Pinpoint the cell where the given text exists, returning its [X, Y] midpoint coordinate. 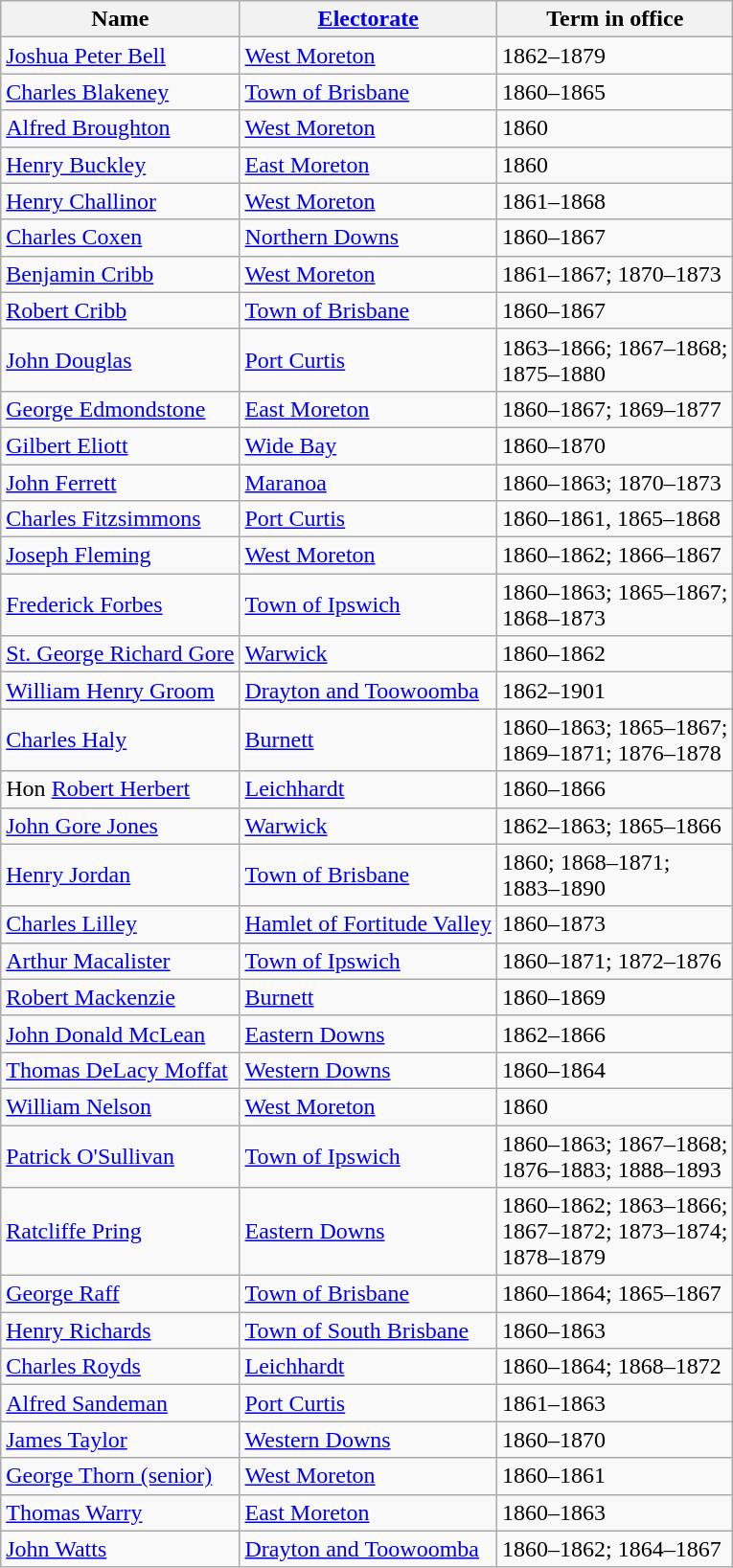
Benjamin Cribb [121, 274]
Henry Buckley [121, 165]
Maranoa [368, 482]
1860–1862; 1864–1867 [615, 1549]
Frederick Forbes [121, 605]
Alfred Sandeman [121, 1403]
William Henry Groom [121, 691]
1863–1866; 1867–1868;1875–1880 [615, 360]
1860–1862 [615, 654]
Gilbert Eliott [121, 445]
George Thorn (senior) [121, 1476]
Henry Richards [121, 1330]
John Gore Jones [121, 826]
Charles Lilley [121, 924]
Patrick O'Sullivan [121, 1155]
John Ferrett [121, 482]
Hon Robert Herbert [121, 789]
1860–1864 [615, 1070]
1860–1863; 1865–1867;1868–1873 [615, 605]
1862–1901 [615, 691]
George Raff [121, 1294]
1860–1863; 1870–1873 [615, 482]
1860–1866 [615, 789]
1860–1873 [615, 924]
1860–1869 [615, 997]
Joshua Peter Bell [121, 56]
Electorate [368, 19]
Charles Royds [121, 1367]
Northern Downs [368, 238]
1860–1864; 1868–1872 [615, 1367]
Ratcliffe Pring [121, 1232]
Henry Challinor [121, 201]
1860–1862; 1866–1867 [615, 556]
Alfred Broughton [121, 128]
Joseph Fleming [121, 556]
John Watts [121, 1549]
1862–1863; 1865–1866 [615, 826]
1862–1866 [615, 1034]
Charles Blakeney [121, 92]
Charles Fitzsimmons [121, 519]
1860–1867; 1869–1877 [615, 409]
Town of South Brisbane [368, 1330]
Henry Jordan [121, 875]
1860–1863; 1867–1868;1876–1883; 1888–1893 [615, 1155]
William Nelson [121, 1106]
1861–1868 [615, 201]
Charles Coxen [121, 238]
John Donald McLean [121, 1034]
1861–1863 [615, 1403]
Wide Bay [368, 445]
Term in office [615, 19]
1860–1861 [615, 1476]
1860–1861, 1865–1868 [615, 519]
Charles Haly [121, 739]
1860–1864; 1865–1867 [615, 1294]
Robert Cribb [121, 310]
1860; 1868–1871;1883–1890 [615, 875]
Thomas DeLacy Moffat [121, 1070]
1860–1871; 1872–1876 [615, 961]
St. George Richard Gore [121, 654]
1862–1879 [615, 56]
George Edmondstone [121, 409]
Name [121, 19]
1861–1867; 1870–1873 [615, 274]
Thomas Warry [121, 1512]
1860–1865 [615, 92]
Arthur Macalister [121, 961]
James Taylor [121, 1440]
Robert Mackenzie [121, 997]
John Douglas [121, 360]
1860–1863; 1865–1867;1869–1871; 1876–1878 [615, 739]
Hamlet of Fortitude Valley [368, 924]
1860–1862; 1863–1866;1867–1872; 1873–1874;1878–1879 [615, 1232]
